Return [X, Y] of the center of cell containing provided text 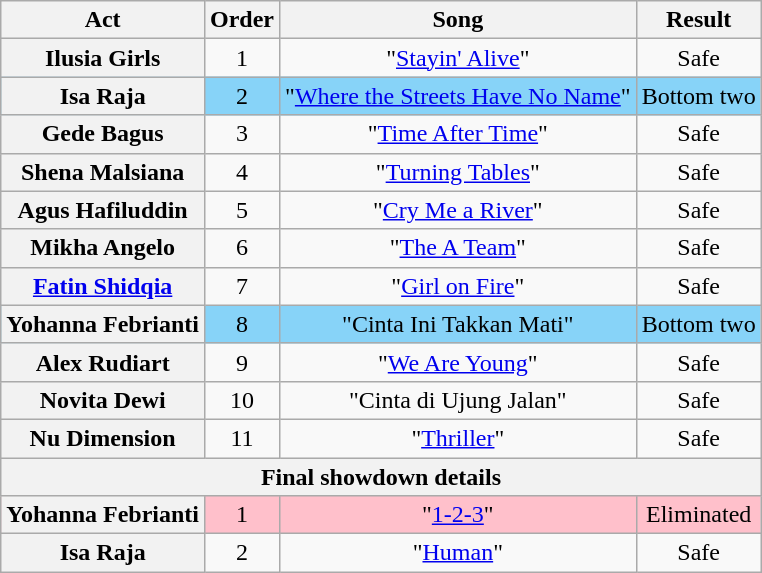
Alex Rudiart [103, 362]
"1-2-3" [458, 515]
"The A Team" [458, 248]
9 [242, 362]
Gede Bagus [103, 134]
8 [242, 324]
"Time After Time" [458, 134]
3 [242, 134]
Eliminated [698, 515]
10 [242, 400]
5 [242, 210]
"We Are Young" [458, 362]
"Cinta di Ujung Jalan" [458, 400]
4 [242, 172]
"Cinta Ini Takkan Mati" [458, 324]
"Girl on Fire" [458, 286]
Novita Dewi [103, 400]
Fatin Shidqia [103, 286]
Final showdown details [381, 477]
"Thriller" [458, 438]
Shena Malsiana [103, 172]
11 [242, 438]
Result [698, 20]
6 [242, 248]
"Cry Me a River" [458, 210]
"Stayin' Alive" [458, 58]
7 [242, 286]
Act [103, 20]
Ilusia Girls [103, 58]
Nu Dimension [103, 438]
Song [458, 20]
"Human" [458, 553]
"Turning Tables" [458, 172]
"Where the Streets Have No Name" [458, 96]
Order [242, 20]
Mikha Angelo [103, 248]
Agus Hafiluddin [103, 210]
